From the cell containing the given text, extract its center point as (X, Y) coordinate. 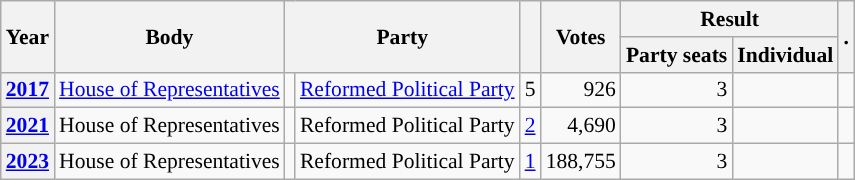
4,690 (581, 126)
2021 (28, 126)
Votes (581, 36)
Body (170, 36)
1 (530, 162)
Party (402, 36)
. (846, 36)
Result (730, 19)
926 (581, 90)
Party seats (676, 55)
Individual (785, 55)
Year (28, 36)
2023 (28, 162)
5 (530, 90)
188,755 (581, 162)
2017 (28, 90)
2 (530, 126)
